Search for the cell housing the specified text and yield its [x, y] center coordinate. 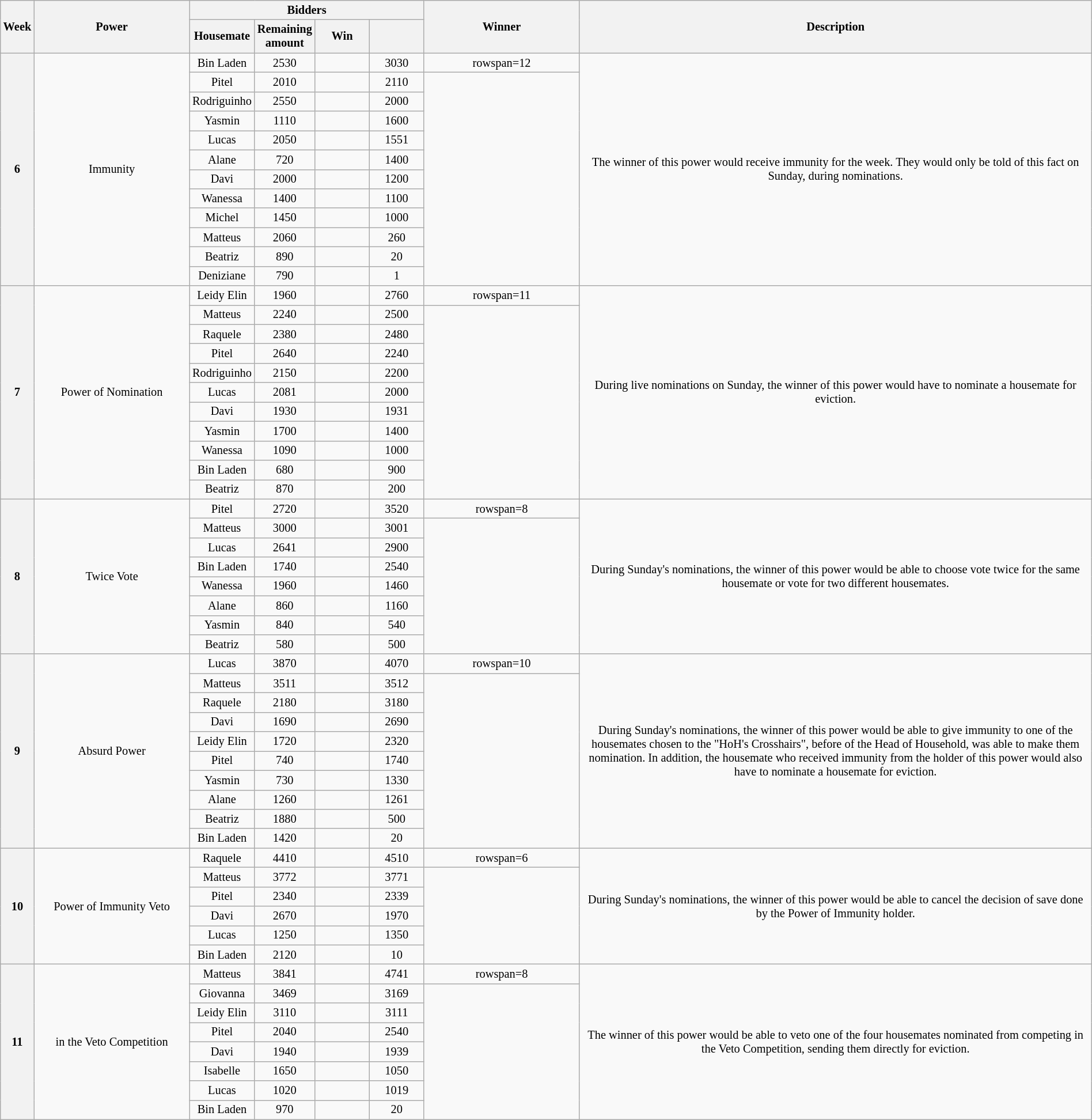
2530 [285, 63]
2641 [285, 547]
Power of Nomination [112, 392]
860 [285, 606]
680 [285, 470]
Remaining amount [285, 36]
720 [285, 160]
Deniziane [222, 276]
1050 [396, 1071]
During Sunday's nominations, the winner of this power would be able to choose vote twice for the same housemate or vote for two different housemates. [835, 576]
rowspan=6 [502, 858]
2340 [285, 896]
During live nominations on Sunday, the winner of this power would have to nominate a housemate for eviction. [835, 392]
1460 [396, 586]
1200 [396, 179]
2010 [285, 82]
790 [285, 276]
1160 [396, 606]
1880 [285, 819]
Twice Vote [112, 576]
2150 [285, 373]
1939 [396, 1051]
Bidders [306, 10]
540 [396, 625]
1350 [396, 935]
2040 [285, 1032]
870 [285, 489]
2339 [396, 896]
840 [285, 625]
in the Veto Competition [112, 1042]
2640 [285, 353]
1261 [396, 800]
2200 [396, 373]
580 [285, 644]
970 [285, 1110]
2480 [396, 334]
2060 [285, 237]
4510 [396, 858]
rowspan=11 [502, 296]
2760 [396, 296]
1330 [396, 780]
Power of Immunity Veto [112, 906]
6 [17, 169]
1690 [285, 722]
During Sunday's nominations, the winner of this power would be able to cancel the decision of save done by the Power of Immunity holder. [835, 906]
1940 [285, 1051]
900 [396, 470]
1970 [396, 916]
Isabelle [222, 1071]
1650 [285, 1071]
3030 [396, 63]
1420 [285, 838]
1020 [285, 1090]
rowspan=12 [502, 63]
The winner of this power would receive immunity for the week. They would only be told of this fact on Sunday, during nominations. [835, 169]
2320 [396, 741]
1110 [285, 121]
3870 [285, 664]
11 [17, 1042]
1019 [396, 1090]
rowspan=10 [502, 664]
2180 [285, 702]
3771 [396, 877]
8 [17, 576]
260 [396, 237]
Power [112, 27]
9 [17, 751]
1260 [285, 800]
3511 [285, 683]
2120 [285, 955]
Housemate [222, 36]
Absurd Power [112, 751]
1930 [285, 411]
Michel [222, 218]
Winner [502, 27]
1700 [285, 431]
3469 [285, 993]
7 [17, 392]
1931 [396, 411]
1720 [285, 741]
3180 [396, 702]
1 [396, 276]
Immunity [112, 169]
4741 [396, 974]
2110 [396, 82]
4070 [396, 664]
Giovanna [222, 993]
1100 [396, 198]
3841 [285, 974]
3001 [396, 528]
3111 [396, 1013]
2900 [396, 547]
1250 [285, 935]
200 [396, 489]
Week [17, 27]
2670 [285, 916]
2380 [285, 334]
3000 [285, 528]
1600 [396, 121]
2081 [285, 392]
3110 [285, 1013]
740 [285, 760]
1551 [396, 140]
1090 [285, 451]
2720 [285, 509]
2690 [396, 722]
4410 [285, 858]
2050 [285, 140]
3512 [396, 683]
890 [285, 256]
2500 [396, 315]
3772 [285, 877]
730 [285, 780]
3169 [396, 993]
Description [835, 27]
2550 [285, 101]
1450 [285, 218]
Win [342, 36]
3520 [396, 509]
